Detect which cell encompasses the target text, then output its (x, y) center coordinate. 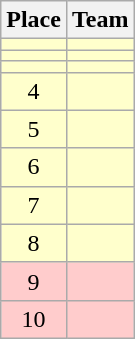
10 (34, 319)
Team (100, 20)
8 (34, 243)
5 (34, 129)
Place (34, 20)
6 (34, 167)
7 (34, 205)
9 (34, 281)
4 (34, 91)
